Locate the cell with the specified text and output its [x, y] center coordinate. 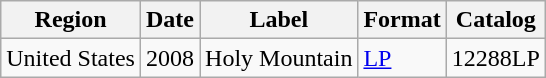
2008 [170, 58]
Holy Mountain [279, 58]
Format [402, 20]
Catalog [496, 20]
Label [279, 20]
12288LP [496, 58]
LP [402, 58]
United States [71, 58]
Date [170, 20]
Region [71, 20]
